Provide the (x, y) coordinate of the cell's center where the given text is located.  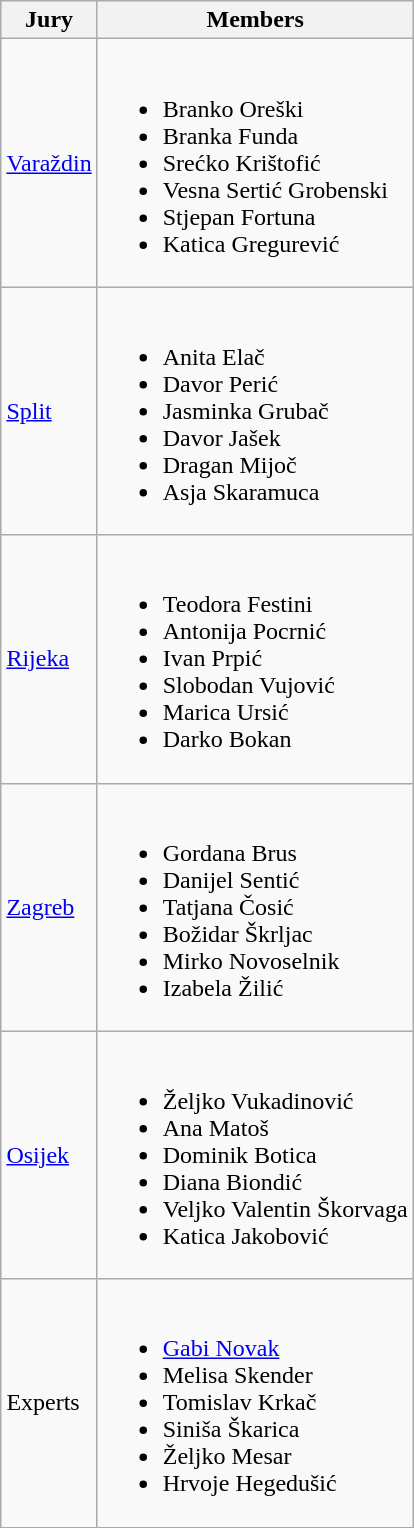
Anita ElačDavor PerićJasminka GrubačDavor JašekDragan MijočAsja Skaramuca (255, 411)
Gabi NovakMelisa SkenderTomislav KrkačSiniša ŠkaricaŽeljko MesarHrvoje Hegedušić (255, 1403)
Teodora FestiniAntonija PocrnićIvan PrpićSlobodan VujovićMarica UrsićDarko Bokan (255, 659)
Experts (49, 1403)
Osijek (49, 1155)
Gordana BrusDanijel SentićTatjana ČosićBožidar ŠkrljacMirko NovoselnikIzabela Žilić (255, 907)
Members (255, 20)
Zagreb (49, 907)
Branko OreškiBranka FundaSrećko KrištofićVesna Sertić GrobenskiStjepan FortunaKatica Gregurević (255, 163)
Rijeka (49, 659)
Varaždin (49, 163)
Željko VukadinovićAna MatošDominik BoticaDiana BiondićVeljko Valentin ŠkorvagaKatica Jakobović (255, 1155)
Split (49, 411)
Jury (49, 20)
